Detect which cell encompasses the target text, then output its (x, y) center coordinate. 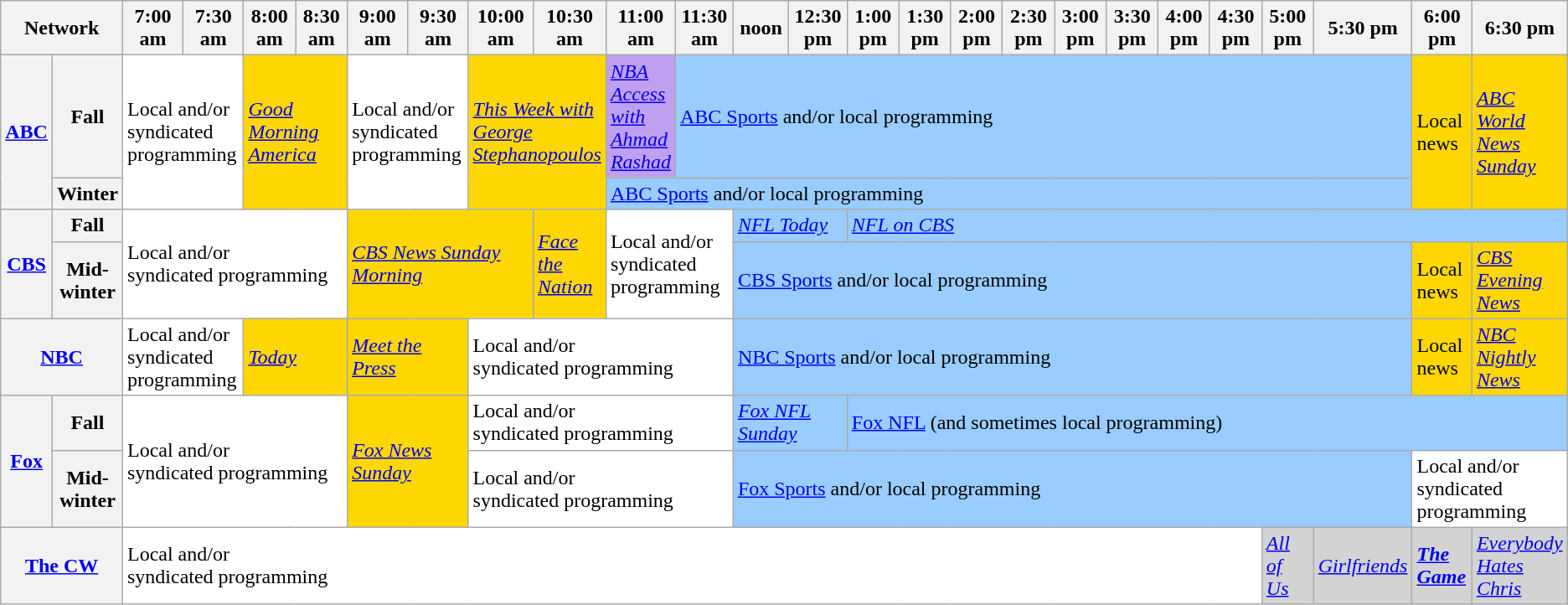
Fox NFL Sunday (790, 422)
Good Morning America (296, 132)
11:30 am (704, 28)
The Game (1442, 566)
8:00 am (270, 28)
NFL Today (790, 225)
Winter (87, 194)
1:30 pm (925, 28)
All of Us (1287, 566)
12:30 pm (818, 28)
noon (761, 28)
3:00 pm (1081, 28)
NBC (62, 357)
CBS (27, 264)
Everybody Hates Chris (1519, 566)
NFL on CBS (1207, 225)
Fox Sports and/or local programming (1072, 489)
2:00 pm (977, 28)
4:00 pm (1184, 28)
Face the Nation (570, 264)
Today (296, 357)
Girlfriends (1363, 566)
Network (62, 28)
5:00 pm (1287, 28)
3:30 pm (1132, 28)
10:30 am (570, 28)
4:30 pm (1235, 28)
6:30 pm (1519, 28)
Fox NFL (and sometimes local programming) (1207, 422)
Fox (27, 461)
Fox News Sunday (408, 461)
7:00 am (152, 28)
CBS Sports and/or local programming (1072, 280)
NBC Nightly News (1519, 357)
Meet the Press (408, 357)
NBC Sports and/or local programming (1072, 357)
CBS News Sunday Morning (441, 264)
This Week with George Stephanopoulos (537, 132)
10:00 am (501, 28)
5:30 pm (1363, 28)
2:30 pm (1029, 28)
9:00 am (378, 28)
9:30 am (438, 28)
1:00 pm (873, 28)
CBS Evening News (1519, 280)
ABC (27, 132)
The CW (62, 566)
6:00 pm (1442, 28)
11:00 am (640, 28)
NBA Access with Ahmad Rashad (640, 116)
7:30 am (214, 28)
ABC World News Sunday (1519, 132)
8:30 am (322, 28)
